Extract the [x, y] coordinate from the center of the cell holding the provided text.  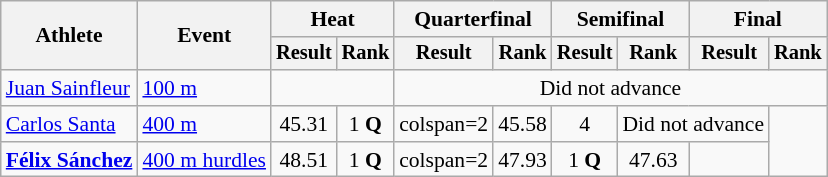
4 [585, 124]
Carlos Santa [70, 124]
45.31 [304, 124]
45.58 [522, 124]
Juan Sainfleur [70, 88]
Final [758, 19]
Heat [332, 19]
1 Q [366, 124]
Athlete [70, 36]
Quarterfinal [473, 19]
Event [204, 36]
400 m [204, 124]
Semifinal [620, 19]
colspan=2 [444, 124]
100 m [204, 88]
